Return the [x, y] coordinate for the center point of the cell that contains the specified text.  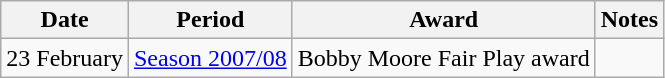
Period [210, 20]
Notes [629, 20]
Award [444, 20]
23 February [65, 58]
Bobby Moore Fair Play award [444, 58]
Season 2007/08 [210, 58]
Date [65, 20]
